Determine the (x, y) coordinate at the center of the cell enclosing the given text.  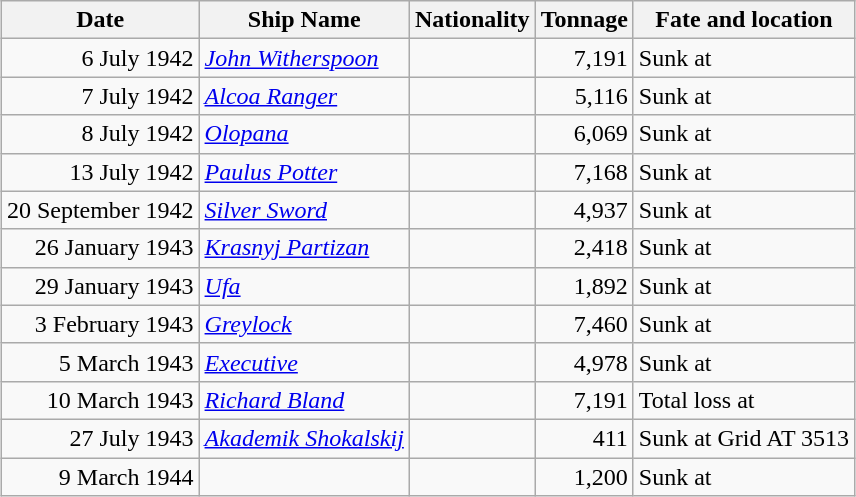
Akademik Shokalskij (304, 438)
Alcoa Ranger (304, 96)
Ship Name (304, 20)
1,892 (584, 286)
1,200 (584, 477)
Executive (304, 362)
7,168 (584, 172)
3 February 1943 (100, 324)
27 July 1943 (100, 438)
2,418 (584, 248)
9 March 1944 (100, 477)
4,937 (584, 210)
7,460 (584, 324)
Nationality (472, 20)
10 March 1943 (100, 400)
6 July 1942 (100, 58)
5 March 1943 (100, 362)
Tonnage (584, 20)
Richard Bland (304, 400)
Krasnyj Partizan (304, 248)
Silver Sword (304, 210)
Ufa (304, 286)
26 January 1943 (100, 248)
Greylock (304, 324)
Total loss at (744, 400)
20 September 1942 (100, 210)
John Witherspoon (304, 58)
8 July 1942 (100, 134)
29 January 1943 (100, 286)
Sunk at Grid AT 3513 (744, 438)
Olopana (304, 134)
13 July 1942 (100, 172)
Date (100, 20)
Fate and location (744, 20)
5,116 (584, 96)
411 (584, 438)
Paulus Potter (304, 172)
4,978 (584, 362)
6,069 (584, 134)
7 July 1942 (100, 96)
